Determine the (x, y) coordinate at the center of the cell enclosing the given text.  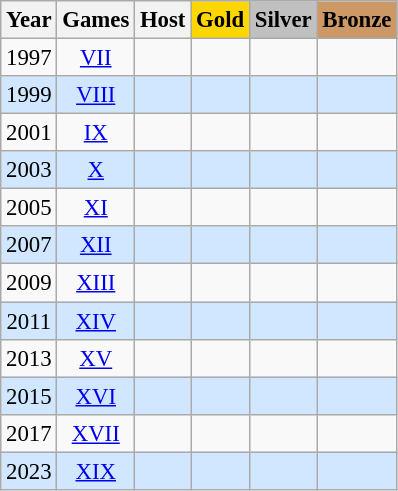
XVII (96, 433)
XVI (96, 396)
Bronze (357, 20)
Gold (220, 20)
2007 (29, 245)
XI (96, 208)
XIII (96, 283)
1999 (29, 95)
Year (29, 20)
2023 (29, 471)
VII (96, 58)
Silver (283, 20)
VIII (96, 95)
XII (96, 245)
2005 (29, 208)
XIX (96, 471)
2003 (29, 170)
2011 (29, 321)
IX (96, 133)
1997 (29, 58)
2009 (29, 283)
2001 (29, 133)
2013 (29, 358)
Host (163, 20)
XV (96, 358)
Games (96, 20)
XIV (96, 321)
X (96, 170)
2017 (29, 433)
2015 (29, 396)
